From the cell containing the given text, extract its center point as [x, y] coordinate. 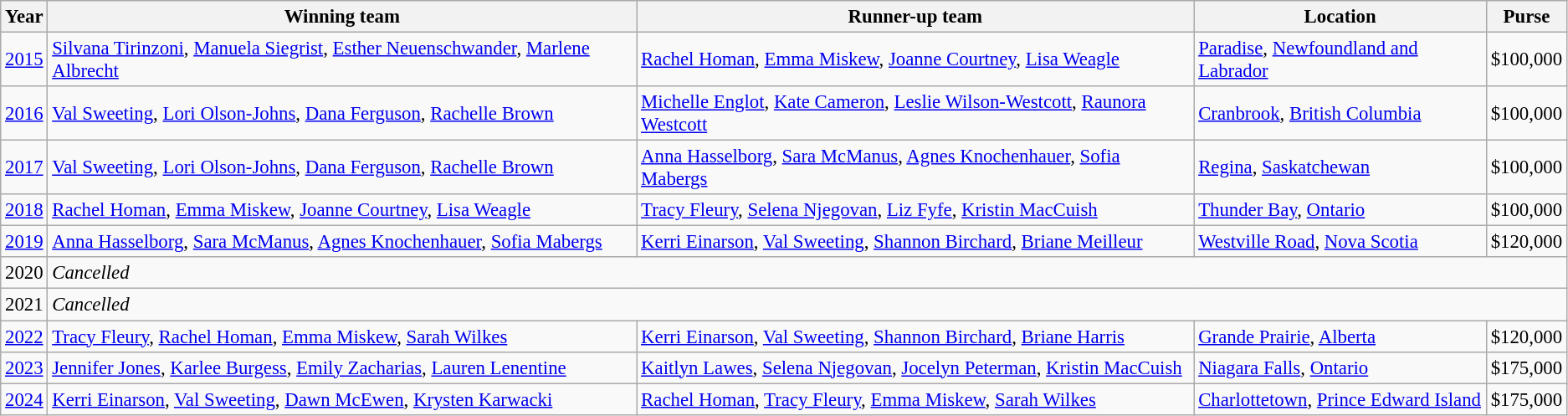
Niagara Falls, Ontario [1340, 367]
Jennifer Jones, Karlee Burgess, Emily Zacharias, Lauren Lenentine [342, 367]
Tracy Fleury, Rachel Homan, Emma Miskew, Sarah Wilkes [342, 336]
2015 [24, 60]
Kerri Einarson, Val Sweeting, Dawn McEwen, Krysten Karwacki [342, 399]
Purse [1526, 17]
Regina, Saskatchewan [1340, 167]
Year [24, 17]
Paradise, Newfoundland and Labrador [1340, 60]
Michelle Englot, Kate Cameron, Leslie Wilson-Westcott, Raunora Westcott [915, 114]
Thunder Bay, Ontario [1340, 210]
2017 [24, 167]
2018 [24, 210]
Silvana Tirinzoni, Manuela Siegrist, Esther Neuenschwander, Marlene Albrecht [342, 60]
Kaitlyn Lawes, Selena Njegovan, Jocelyn Peterman, Kristin MacCuish [915, 367]
Location [1340, 17]
Winning team [342, 17]
Westville Road, Nova Scotia [1340, 242]
Cranbrook, British Columbia [1340, 114]
2016 [24, 114]
2023 [24, 367]
Runner-up team [915, 17]
2022 [24, 336]
2019 [24, 242]
Charlottetown, Prince Edward Island [1340, 399]
2020 [24, 274]
2024 [24, 399]
Kerri Einarson, Val Sweeting, Shannon Birchard, Briane Meilleur [915, 242]
Kerri Einarson, Val Sweeting, Shannon Birchard, Briane Harris [915, 336]
2021 [24, 305]
Grande Prairie, Alberta [1340, 336]
Tracy Fleury, Selena Njegovan, Liz Fyfe, Kristin MacCuish [915, 210]
Rachel Homan, Tracy Fleury, Emma Miskew, Sarah Wilkes [915, 399]
